Search for the cell housing the specified text and yield its [X, Y] center coordinate. 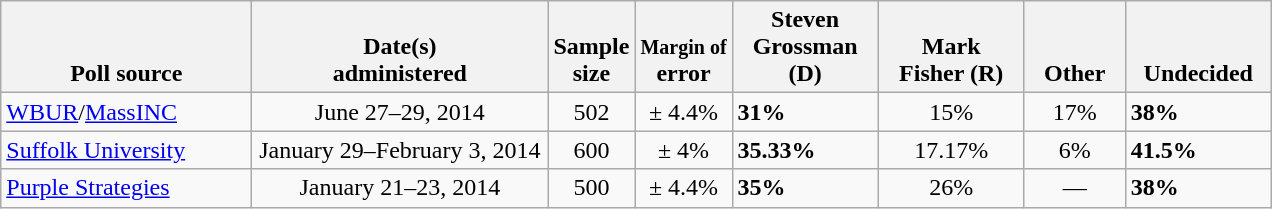
15% [951, 112]
17% [1074, 112]
600 [592, 150]
35.33% [805, 150]
500 [592, 188]
35% [805, 188]
WBUR/MassINC [126, 112]
26% [951, 188]
January 21–23, 2014 [400, 188]
Samplesize [592, 47]
31% [805, 112]
17.17% [951, 150]
41.5% [1198, 150]
Suffolk University [126, 150]
Date(s)administered [400, 47]
Poll source [126, 47]
6% [1074, 150]
Margin oferror [684, 47]
January 29–February 3, 2014 [400, 150]
— [1074, 188]
MarkFisher (R) [951, 47]
502 [592, 112]
June 27–29, 2014 [400, 112]
StevenGrossman (D) [805, 47]
Undecided [1198, 47]
Purple Strategies [126, 188]
± 4% [684, 150]
Other [1074, 47]
